Detect which cell encompasses the target text, then output its (x, y) center coordinate. 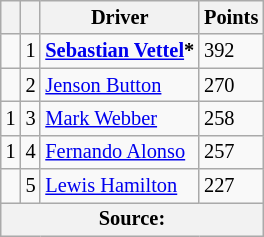
392 (231, 51)
Lewis Hamilton (120, 186)
270 (231, 85)
5 (31, 186)
Mark Webber (120, 118)
Sebastian Vettel* (120, 51)
Points (231, 17)
Source: (132, 219)
4 (31, 152)
258 (231, 118)
257 (231, 152)
Jenson Button (120, 85)
227 (231, 186)
3 (31, 118)
Fernando Alonso (120, 152)
2 (31, 85)
Driver (120, 17)
